Capture the cell that displays the provided text and extract its (x, y) central coordinate. 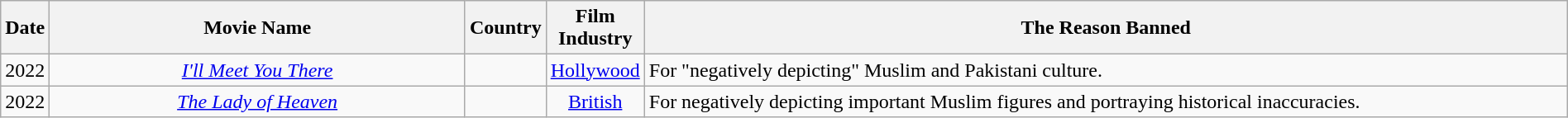
The Lady of Heaven (258, 101)
I'll Meet You There (258, 70)
Date (25, 28)
Hollywood (595, 70)
British (595, 101)
Film Industry (595, 28)
For "negatively depicting" Muslim and Pakistani culture. (1106, 70)
Country (505, 28)
Movie Name (258, 28)
The Reason Banned (1106, 28)
For negatively depicting important Muslim figures and portraying historical inaccuracies. (1106, 101)
